Output the (x, y) coordinate of the center of the cell containing the given text.  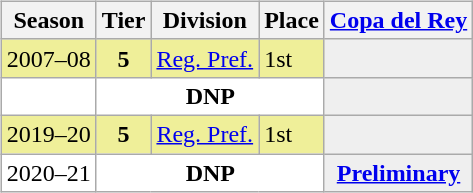
Place (292, 20)
2007–08 (48, 58)
Season (48, 20)
Division (205, 20)
2019–20 (48, 134)
Copa del Rey (398, 20)
Preliminary (398, 173)
2020–21 (48, 173)
Tier (124, 20)
